Scan for the cell matching the given text and deliver its [X, Y] coordinate at center. 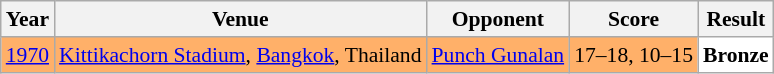
Year [28, 19]
Score [634, 19]
Opponent [498, 19]
Kittikachorn Stadium, Bangkok, Thailand [240, 55]
17–18, 10–15 [634, 55]
Venue [240, 19]
Bronze [736, 55]
1970 [28, 55]
Punch Gunalan [498, 55]
Result [736, 19]
